For the text-containing cell, return its midpoint in (x, y) coordinate format. 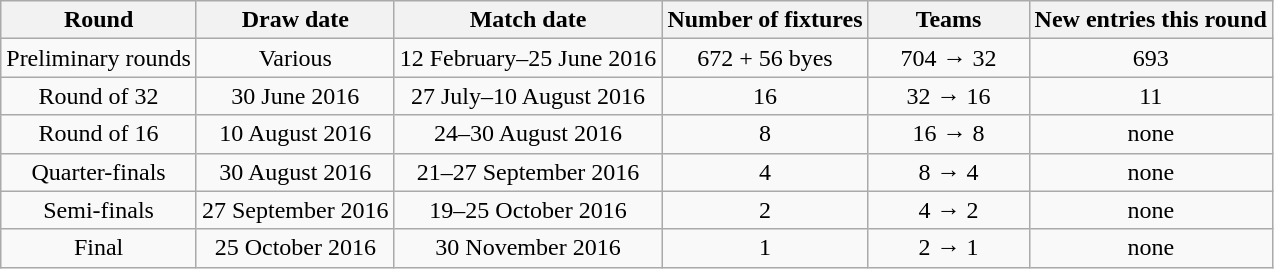
25 October 2016 (295, 248)
2 (765, 210)
8 → 4 (948, 172)
16 (765, 96)
16 → 8 (948, 134)
Teams (948, 20)
1 (765, 248)
Various (295, 58)
10 August 2016 (295, 134)
Round of 32 (99, 96)
Round (99, 20)
32 → 16 (948, 96)
30 June 2016 (295, 96)
672 + 56 byes (765, 58)
4 (765, 172)
8 (765, 134)
21–27 September 2016 (528, 172)
693 (1150, 58)
2 → 1 (948, 248)
Round of 16 (99, 134)
Semi-finals (99, 210)
30 August 2016 (295, 172)
27 September 2016 (295, 210)
Final (99, 248)
Match date (528, 20)
24–30 August 2016 (528, 134)
Quarter-finals (99, 172)
Draw date (295, 20)
Preliminary rounds (99, 58)
4 → 2 (948, 210)
New entries this round (1150, 20)
704 → 32 (948, 58)
27 July–10 August 2016 (528, 96)
19–25 October 2016 (528, 210)
11 (1150, 96)
30 November 2016 (528, 248)
12 February–25 June 2016 (528, 58)
Number of fixtures (765, 20)
